Pinpoint the cell where the given text exists, returning its [x, y] midpoint coordinate. 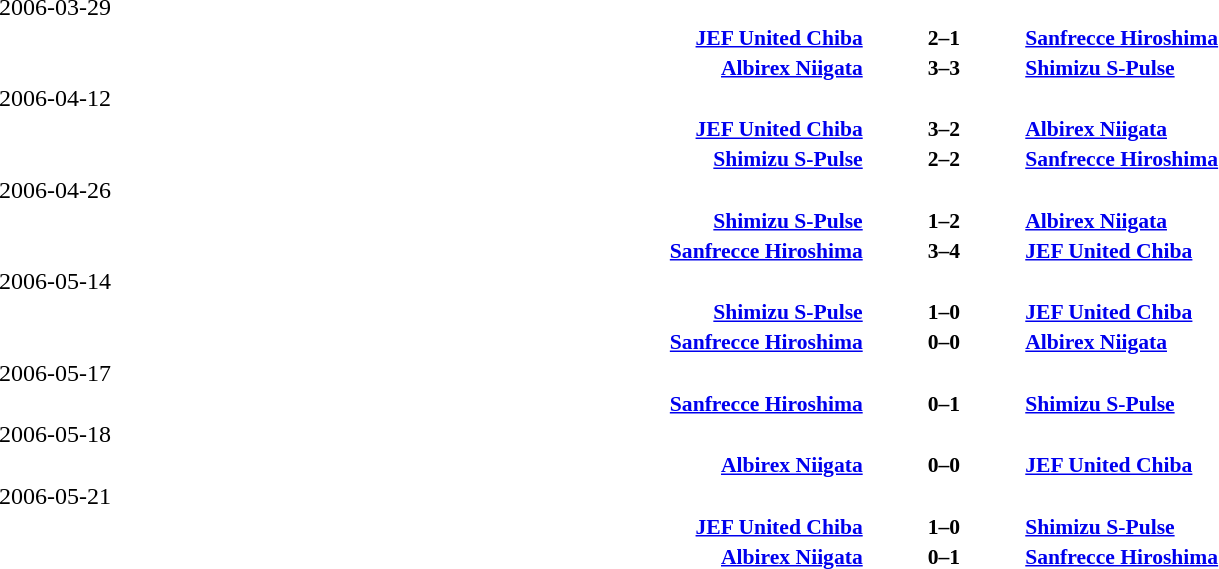
1–2 [944, 220]
0–1 [944, 404]
3–2 [944, 129]
2–2 [944, 159]
3–3 [944, 68]
3–4 [944, 250]
2–1 [944, 38]
